Output the [X, Y] coordinate of the center of the cell containing the given text.  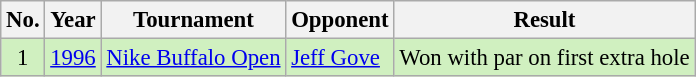
Result [544, 20]
Nike Buffalo Open [194, 58]
Tournament [194, 20]
Won with par on first extra hole [544, 58]
No. [23, 20]
Year [73, 20]
Opponent [340, 20]
1996 [73, 58]
Jeff Gove [340, 58]
1 [23, 58]
